Output the (x, y) coordinate of the center of the cell containing the given text.  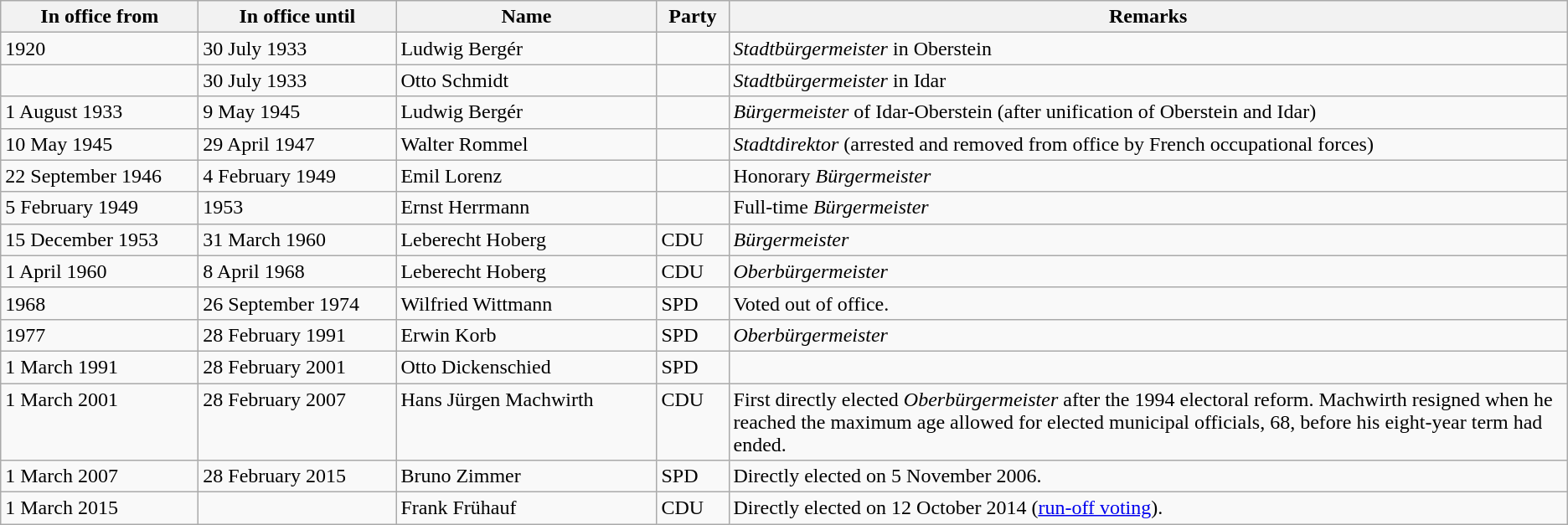
26 September 1974 (297, 303)
1 March 2007 (100, 476)
4 February 1949 (297, 176)
Bürgermeister (1148, 239)
Frank Frühauf (526, 508)
1977 (100, 335)
Honorary Bürgermeister (1148, 176)
1 March 1991 (100, 367)
28 February 2015 (297, 476)
1953 (297, 208)
1 August 1933 (100, 112)
Bürgermeister of Idar-Oberstein (after unification of Oberstein and Idar) (1148, 112)
28 February 1991 (297, 335)
Directly elected on 5 November 2006. (1148, 476)
Wilfried Wittmann (526, 303)
1 March 2001 (100, 422)
Walter Rommel (526, 144)
Stadtdirektor (arrested and removed from office by French occupational forces) (1148, 144)
1 April 1960 (100, 271)
Otto Dickenschied (526, 367)
28 February 2007 (297, 422)
Emil Lorenz (526, 176)
15 December 1953 (100, 239)
10 May 1945 (100, 144)
1920 (100, 49)
Ernst Herrmann (526, 208)
Voted out of office. (1148, 303)
In office until (297, 17)
Remarks (1148, 17)
9 May 1945 (297, 112)
5 February 1949 (100, 208)
Directly elected on 12 October 2014 (run-off voting). (1148, 508)
Stadtbürgermeister in Oberstein (1148, 49)
29 April 1947 (297, 144)
Bruno Zimmer (526, 476)
22 September 1946 (100, 176)
Stadtbürgermeister in Idar (1148, 80)
1 March 2015 (100, 508)
28 February 2001 (297, 367)
In office from (100, 17)
Hans Jürgen Machwirth (526, 422)
Otto Schmidt (526, 80)
Party (693, 17)
Name (526, 17)
Full-time Bürgermeister (1148, 208)
1968 (100, 303)
8 April 1968 (297, 271)
Erwin Korb (526, 335)
31 March 1960 (297, 239)
